Return the [X, Y] coordinate for the center point of the cell that contains the specified text.  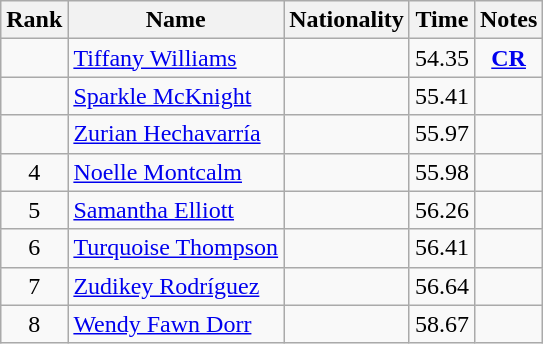
56.64 [442, 286]
Wendy Fawn Dorr [176, 324]
56.41 [442, 248]
7 [34, 286]
54.35 [442, 58]
56.26 [442, 210]
Time [442, 20]
6 [34, 248]
Name [176, 20]
4 [34, 172]
58.67 [442, 324]
55.97 [442, 134]
55.98 [442, 172]
55.41 [442, 96]
Sparkle McKnight [176, 96]
Turquoise Thompson [176, 248]
Nationality [347, 20]
CR [508, 58]
Noelle Montcalm [176, 172]
Zurian Hechavarría [176, 134]
Tiffany Williams [176, 58]
Samantha Elliott [176, 210]
Rank [34, 20]
8 [34, 324]
Zudikey Rodríguez [176, 286]
Notes [508, 20]
5 [34, 210]
